Capture the cell that displays the provided text and extract its (X, Y) central coordinate. 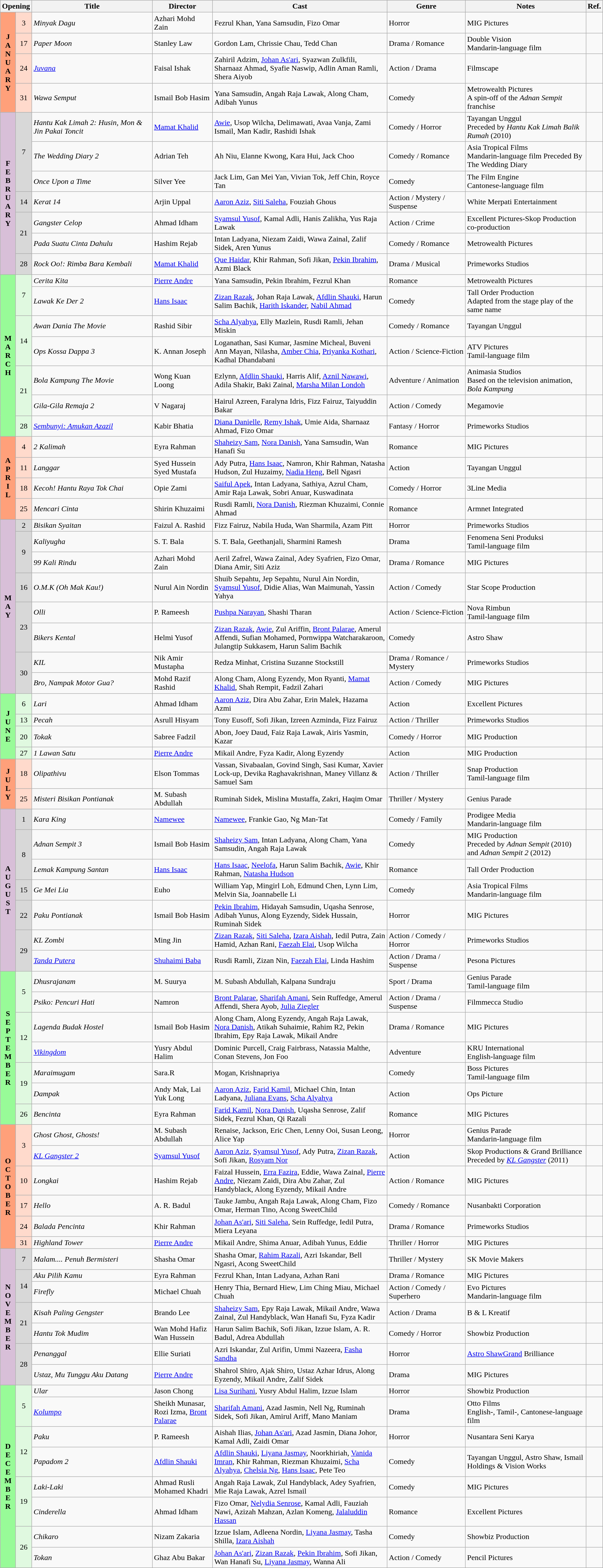
Bencinta (92, 1114)
Awan Dania The Movie (92, 326)
11 (24, 468)
Rusdi Ramli, Zizan Nin, Faezah Elai, Linda Hashim (300, 961)
Shuhaimi Baba (183, 961)
Snap ProductionTamil-language film (525, 774)
Que Haidar, Khir Rahman, Sofi Jikan, Pekin Ibrahim, Azmi Black (300, 264)
Kara King (92, 819)
Asrull Hisyam (183, 720)
Awie, Usop Wilcha, Delimawati, Avaa Vanja, Zami Ismail, Man Kadir, Rashidi Ishak (300, 127)
Henry Thia, Bernard Hiew, Lim Ching Miau, Michael Chuah (300, 1292)
Dominic Purcell, Craig Fairbrass, Natassia Malthe, Conan Stevens, Jon Foo (300, 1052)
Animasia StudiosBased on the television animation, Bola Kampung (525, 380)
Lagenda Budak Hostel (92, 1027)
Ops Picture (525, 1094)
Hantu Tok Mudim (92, 1334)
Vikingdom (92, 1052)
30 (24, 673)
Namron (183, 1002)
6 (24, 704)
Zizan Razak, Johan Raja Lawak, Afdlin Shauki, Harun Salim Bachik, Harith Iskander, Nabil Ahmad (300, 301)
Nurul Ain Nordin (183, 587)
Kecoh! Hantu Raya Tok Chai (92, 488)
Shuib Sepahtu, Jep Sepahtu, Nurul Ain Nordin, Syamsul Yusof, Didie Alias, Wan Maimunah, Yassin Yahya (300, 587)
MIG ProductionPreceded by Adnan Sempit (2010) and Adnan Sempit 2 (2012) (525, 844)
JULY (8, 784)
Ustaz, Mu Tunggu Aku Datang (92, 1375)
SK Movie Makers (525, 1259)
Pekin Ibrahim, Hidayah Samsudin, Uqasha Senrose, Adibah Yunus, Along Eyzendy, Sidek Hussain, Ruminah Sidek (300, 915)
22 (24, 915)
Genius Parade (525, 798)
Fantasy / Horror (426, 426)
Yusry Abdul Halim (183, 1052)
Olli (92, 612)
KL Gangster 2 (92, 1155)
Ular (92, 1391)
Once Upon a Time (92, 181)
Cinderella (92, 1512)
Along Cham, Along Eyzendy, Angah Raja Lawak, Nora Danish, Atikah Suhaimie, Rahim R2, Pekin Ibrahim, Epy Raja Lawak, Mikail Andre (300, 1027)
Jack Lim, Gan Mei Yan, Vivian Tok, Jeff Chin, Royce Tan (300, 181)
Pecah (92, 720)
Excellent Pictures-Skop Production co-production (525, 223)
APRIL (8, 478)
Afdlin Shauki, Liyana Jasmay, Noorkhiriah, Vanida Imran, Khir Rahman, Riezman Khuzaimi, Scha Alyahya, Chelsia Ng, Hans Isaac, Pete Teo (300, 1462)
Tokak (92, 737)
JUNE (8, 726)
Bisikan Syaitan (92, 525)
Andy Mak, Lai Yuk Long (183, 1094)
13 (24, 720)
Aeril Zafrel, Wawa Zainal, Adey Syafrien, Fizo Omar, Diana Amir, Siti Aziz (300, 562)
Arjin Uppal (183, 202)
M. Subash Abdullah, Kalpana Sundraju (300, 981)
20 (24, 737)
1 (24, 819)
Cast (300, 6)
Action / Mystery / Suspense (426, 202)
Ezlynn, Afdlin Shauki, Harris Alif, Aznil Nawawi, Adila Shakir, Baki Zainal, Marsha Milan Londoh (300, 380)
Balada Pencinta (92, 1226)
Ghost Ghost, Ghosts! (92, 1135)
2 (24, 525)
Astro Shaw (525, 638)
Longkai (92, 1181)
S. T. Bala (183, 541)
KL Zombi (92, 940)
Shirin Khuzaimi (183, 509)
Hairul Azreen, Faralyna Idris, Fizz Fairuz, Taiyuddin Bakar (300, 405)
Action / Romance (426, 1181)
Zahiril Adzim, Johan As'ari, Syazwan Zulkfili, Sharnaaz Ahmad, Syafie Naswip, Adlin Aman Ramli, Shera Aiyob (300, 68)
Action / Comedy / Superhero (426, 1292)
Opening (16, 6)
Syed Hussein Syed Mustafa (183, 468)
Euho (183, 890)
Mikail Andre, Shima Anuar, Adibah Yunus, Eddie (300, 1243)
Highland Tower (92, 1243)
Kabir Bhatia (183, 426)
Ge Mei Lia (92, 890)
Megamovie (525, 405)
Mencari Cinta (92, 509)
Title (92, 6)
Aaron Aziz, Dira Abu Zahar, Erin Malek, Hazama Azmi (300, 704)
Fenomena Seni ProduksiTamil-language film (525, 541)
3Line Media (525, 488)
Nusantara Seni Karya (525, 1437)
Bro, Nampak Motor Gua? (92, 683)
Cerita Kita (92, 280)
9 (24, 552)
Metrowealth PicturesA spin-off of the Adnan Sempit franchise (525, 98)
Tayangan Unggul, Astro Shaw, Ismail Holdings & Vision Works (525, 1462)
Drama / Musical (426, 264)
4 (24, 447)
White Merpati Entertainment (525, 202)
Chikaro (92, 1537)
Wan Mohd Hafiz Wan Hussein (183, 1334)
Kaliyugha (92, 541)
Star Scope Production (525, 587)
27 (24, 753)
Diana Danielle, Remy Ishak, Umie Aida, Sharnaaz Ahmad, Fizo Omar (300, 426)
Faisal Ishak (183, 68)
Comedy / Family (426, 819)
Namewee (183, 819)
Aaron Aziz, Syamsul Yusof, Ady Putra, Zizan Razak, Sofi Jikan, Rosyam Nor (300, 1155)
Azri Iskandar, Zul Arifin, Ummi Nazeera, Fasha Sandha (300, 1354)
15 (24, 890)
Maraimugam (92, 1073)
Pada Suatu Cinta Dahulu (92, 243)
Syamsul Yusof, Kamal Adli, Hanis Zalikha, Yus Raja Lawak (300, 223)
Genius ParadeTamil-language film (525, 981)
Nizam Zakaria (183, 1537)
Hello (92, 1206)
Vassan, Sivabaalan, Govind Singh, Sasi Kumar, Xavier Lock-up, Devika Raghavakrishnan, Maney Villanz & Samuel Sam (300, 774)
Paku (92, 1437)
99 Kali Rindu (92, 562)
Sheikh Munasar, Rozi Izma, Bront Palarae (183, 1412)
Skop Productions & Grand BrilliancePreceded by KL Gangster (2011) (525, 1155)
Papadom 2 (92, 1462)
Aku Pilih Kamu (92, 1275)
Tall Order ProductionAdapted from the stage play of the same name (525, 301)
Hans Isaac, Neelofa, Harun Salim Bachik, Awie, Khir Rahman, Natasha Hudson (300, 869)
Sembunyi: Amukan Azazil (92, 426)
Pesona Pictures (525, 961)
Mikail Andre, Fyza Kadir, Along Eyzendy (300, 753)
Nik Amir Mustapha (183, 662)
Ady Putra, Hans Isaac, Namron, Khir Rahman, Natasha Hudson, Zul Huzaimy, Nadia Heng, Bell Ngasri (300, 468)
Prodigee MediaMandarin-language film (525, 819)
Angah Raja Lawak, Zul Handyblack, Adey Syafrien, Mie Raja Lawak, Azrel Ismail (300, 1487)
Adventure (426, 1052)
Ellie Suriati (183, 1354)
K. Annan Joseph (183, 351)
Khir Rahman (183, 1226)
The Film EngineCantonese-language film (525, 181)
MAY (8, 606)
B & L Kreatif (525, 1313)
Rusdi Ramli, Nora Danish, Riezman Khuzaimi, Connie Ahmad (300, 509)
Boss PicturesTamil-language film (525, 1073)
KIL (92, 662)
Fezrul Khan, Intan Ladyana, Azhan Rani (300, 1275)
Yana Samsudin, Pekin Ibrahim, Fezrul Khan (300, 280)
Laki-Laki (92, 1487)
Bola Kampung The Movie (92, 380)
Opie Zami (183, 488)
Harun Salim Bachik, Sofi Jikan, Izzue Islam, A. R. Badul, Adrea Abdullah (300, 1334)
Gila-Gila Remaja 2 (92, 405)
Wong Kuan Loong (183, 380)
Aishah Ilias, Johan As'ari, Azad Jasmin, Diana Johor, Kamal Adli, Zaidi Omar (300, 1437)
AUGUST (8, 890)
Johan As'ari, Siti Saleha, Sein Ruffedge, Iedil Putra, Miera Leyana (300, 1226)
Fizo Omar, Nelydia Senrose, Kamal Adli, Fauziah Nawi, Azizah Mahzan, Azlan Komeng, Jalaluddin Hassan (300, 1512)
Adnan Sempit 3 (92, 844)
Along Cham, Along Eyzendy, Mon Ryanti, Mamat Khalid, Shah Rempit, Fadzil Zahari (300, 683)
Rock Oo!: Rimba Bara Kembali (92, 264)
Renaise, Jackson, Eric Chen, Lenny Ooi, Susan Leong, Alice Yap (300, 1135)
Otto FilmsEnglish-, Tamil-, Cantonese-language film (525, 1412)
Ming Jin (183, 940)
Intan Ladyana, Niezam Zaidi, Wawa Zainal, Zalif Sidek, Aren Yunus (300, 243)
Saiful Apek, Intan Ladyana, Sathiya, Azrul Cham, Amir Raja Lawak, Sobri Anuar, Kuswadinata (300, 488)
Faizal Hussein, Erra Fazira, Eddie, Wawa Zainal, Pierre Andre, Niezam Zaidi, Dira Abu Zahar, Zul Handyblack, Along Eyzendy, Mikail Andre (300, 1181)
Loganathan, Sasi Kumar, Jasmine Micheal, Buveni Ann Mayan, Nilasha, Amber Chia, Priyanka Kothari, Kadhal Dhandabani (300, 351)
Psiko: Pencuri Hati (92, 1002)
Kisah Paling Gengster (92, 1313)
Jason Chong (183, 1391)
Ops Kossa Dappa 3 (92, 351)
Faizul A. Rashid (183, 525)
Minyak Dagu (92, 23)
Tanda Putera (92, 961)
23 (24, 627)
Misteri Bisikan Pontianak (92, 798)
Wawa Semput (92, 98)
Abon, Joey Daud, Faiz Raja Lawak, Airis Yasmin, Kazar (300, 737)
10 (24, 1181)
Langgar (92, 468)
Rashid Sibir (183, 326)
Armnet Integrated (525, 509)
Lawak Ke Der 2 (92, 301)
The Wedding Diary 2 (92, 156)
Kerat 14 (92, 202)
Genius ParadeMandarin-language film (525, 1135)
Redza Minhat, Cristina Suzanne Stockstill (300, 662)
Shaheizy Sam, Nora Danish, Yana Samsudin, Wan Hanafi Su (300, 447)
Shaheizy Sam, Epy Raja Lawak, Mikail Andre, Wawa Zainal, Zul Handyblack, Wan Hanafi Su, Fyza Kadir (300, 1313)
Nusanbakti Corporation (525, 1206)
Olipathivu (92, 774)
Thriller / Horror (426, 1243)
Pushpa Narayan, Shashi Tharan (300, 612)
Johan As'ari, Zizan Razak, Pekin Ibrahim, Sofi Jikan, Wan Hanafi Su, Liyana Jasmay, Wanna Ali (300, 1558)
Bront Palarae, Sharifah Amani, Sein Ruffedge, Amerul Affendi, Shera Ayob, Julia Ziegler (300, 1002)
Namewee, Frankie Gao, Ng Man-Tat (300, 819)
Scha Alyahya, Elly Mazlein, Rusdi Ramli, Jehan Miskin (300, 326)
MARCH (8, 355)
DECEMBER (8, 1476)
Notes (525, 6)
Ref. (594, 6)
KRU InternationalEnglish-language film (525, 1052)
Dampak (92, 1094)
Shasha Omar (183, 1259)
Lisa Surihani, Yusry Abdul Halim, Izzue Islam (300, 1391)
Director (183, 6)
Shasha Omar, Rahim Razali, Azri Iskandar, Bell Ngasri, Acong SweetChild (300, 1259)
Tony Eusoff, Sofi Jikan, Izreen Azminda, Fizz Fairuz (300, 720)
Paper Moon (92, 43)
Hantu Kak Limah 2: Husin, Mon & Jin Pakai Toncit (92, 127)
Tall Order Production (525, 869)
Pencil Pictures (525, 1558)
Helmi Yusof (183, 638)
Tauke Jambu, Angah Raja Lawak, Along Cham, Fizo Omar, Herman Tino, Acong SweetChild (300, 1206)
Lari (92, 704)
NOVEMBER (8, 1317)
Bikers Kental (92, 638)
OCTOBER (8, 1187)
Action / Crime (426, 223)
Asia Tropical FilmsMandarin-language film Preceded By The Wedding Diary (525, 156)
29 (24, 950)
Malam.... Penuh Bermisteri (92, 1259)
Aaron Aziz, Siti Saleha, Fouziah Ghous (300, 202)
Zizan Razak, Siti Saleha, Izara Aishah, Iedil Putra, Zain Hamid, Azhan Rani, Faezah Elai, Usop Wilcha (300, 940)
Dhusrajanam (92, 981)
Sabree Fadzil (183, 737)
Ghaz Abu Bakar (183, 1558)
Gordon Lam, Chrissie Chau, Tedd Chan (300, 43)
Penanggal (92, 1354)
Astro ShawGrand Brilliance (525, 1354)
Paku Pontianak (92, 915)
ATV PicturesTamil-language film (525, 351)
Nova RimbunTamil-language film (525, 612)
Evo PicturesMandarin-language film (525, 1292)
2 Kalimah (92, 447)
Shahrol Shiro, Ajak Shiro, Ustaz Azhar Idrus, Along Eyzendy, Mikail Andre, Zalif Sidek (300, 1375)
Mohd Razif Rashid (183, 683)
A. R. Badul (183, 1206)
SEPTEMBER (8, 1048)
Sharifah Amani, Azad Jasmin, Nell Ng, Ruminah Sidek, Sofi Jikan, Amirul Ariff, Mano Maniam (300, 1412)
Double VisionMandarin-language film (525, 43)
Brando Lee (183, 1313)
Aaron Aziz, Farid Kamil, Michael Chin, Intan Ladyana, Juliana Evans, Scha Alyahya (300, 1094)
Mogan, Krishnapriya (300, 1073)
1 Lawan Satu (92, 753)
Adventure / Animation (426, 380)
Izzue Islam, Adleena Nordin, Liyana Jasmay, Tasha Shilla, Izara Aishah (300, 1537)
Syamsul Yusof (183, 1155)
Silver Yee (183, 181)
FEBRUARY (8, 193)
Gangster Celop (92, 223)
8 (24, 854)
Filmscape (525, 68)
Shaheizy Sam, Intan Ladyana, Along Cham, Yana Samsudin, Angah Raja Lawak (300, 844)
Adrian Teh (183, 156)
Zizan Razak, Awie, Zul Ariffin, Bront Palarae, Amerul Affendi, Sufian Mohamed, Pornwippa Watcharakaroon, Julangtip Sukkasem, Harun Salim Bachik (300, 638)
Kolumpo (92, 1412)
Elson Tommas (183, 774)
Yana Samsudin, Angah Raja Lawak, Along Cham, Adibah Yunus (300, 98)
Ah Niu, Elanne Kwong, Kara Hui, Jack Choo (300, 156)
Stanley Law (183, 43)
Afdlin Shauki (183, 1462)
O.M.K (Oh Mak Kau!) (92, 587)
Sara.R (183, 1073)
JANUARY (8, 62)
Ruminah Sidek, Mislina Mustaffa, Zakri, Haqim Omar (300, 798)
Drama / Romance / Mystery (426, 662)
16 (24, 587)
Asia Tropical FilmsMandarin-language film (525, 890)
S. T. Bala, Geethanjali, Sharmini Ramesh (300, 541)
Farid Kamil, Nora Danish, Uqasha Senrose, Zalif Sidek, Fezrul Khan, Qi Razali (300, 1114)
William Yap, Mingirl Loh, Edmund Chen, Lynn Lim, Melvin Sia, Joannabelle Li (300, 890)
Ahmad Rusli Mohamed Khadri (183, 1487)
Filmmecca Studio (525, 1002)
Tayangan UnggulPreceded by Hantu Kak Limah Balik Rumah (2010) (525, 127)
Action / Comedy / Horror (426, 940)
Fezrul Khan, Yana Samsudin, Fizo Omar (300, 23)
Michael Chuah (183, 1292)
V Nagaraj (183, 405)
M. Suurya (183, 981)
Tokan (92, 1558)
Lemak Kampung Santan (92, 869)
Fizz Fairuz, Nabila Huda, Wan Sharmila, Azam Pitt (300, 525)
Juvana (92, 68)
Genre (426, 6)
Firefly (92, 1292)
Sport / Drama (426, 981)
